Find where the given text appears and provide that cell's center as (X, Y) coordinate. 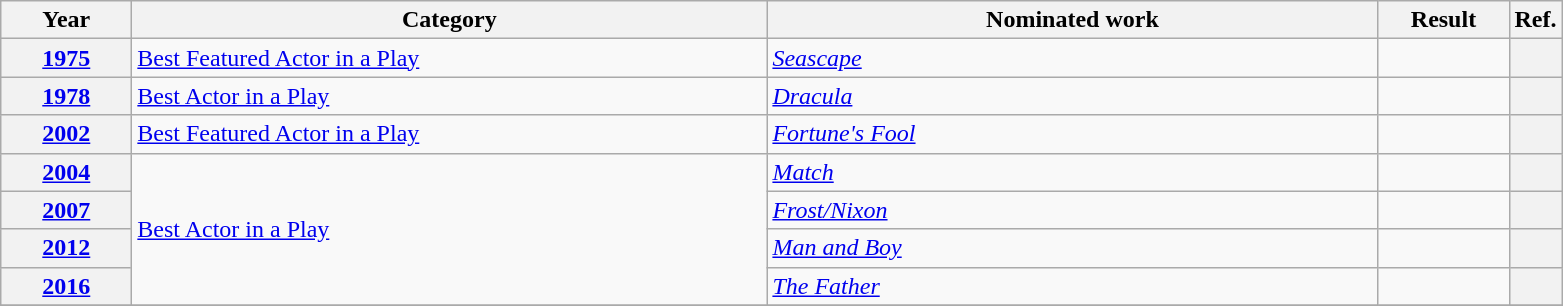
2012 (66, 248)
Nominated work (1072, 20)
2002 (66, 134)
Result (1444, 20)
Category (450, 20)
Seascape (1072, 58)
2016 (66, 286)
Year (66, 20)
Man and Boy (1072, 248)
Fortune's Fool (1072, 134)
2004 (66, 172)
Ref. (1536, 20)
Dracula (1072, 96)
1975 (66, 58)
The Father (1072, 286)
Match (1072, 172)
2007 (66, 210)
1978 (66, 96)
Frost/Nixon (1072, 210)
